Detect which cell encompasses the target text, then output its (x, y) center coordinate. 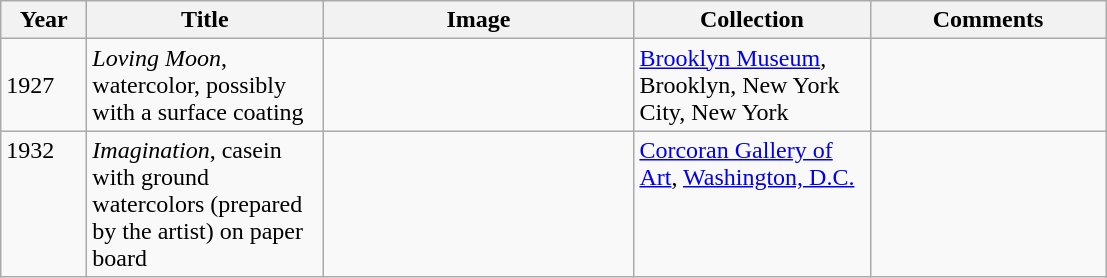
1932 (44, 204)
Loving Moon, watercolor, possibly with a surface coating (205, 85)
Comments (988, 20)
Title (205, 20)
Image (478, 20)
Collection (752, 20)
Year (44, 20)
Imagination, casein with ground watercolors (prepared by the artist) on paper board (205, 204)
Brooklyn Museum, Brooklyn, New York City, New York (752, 85)
Corcoran Gallery of Art, Washington, D.C. (752, 204)
1927 (44, 85)
